Return (X, Y) of the center of cell containing provided text 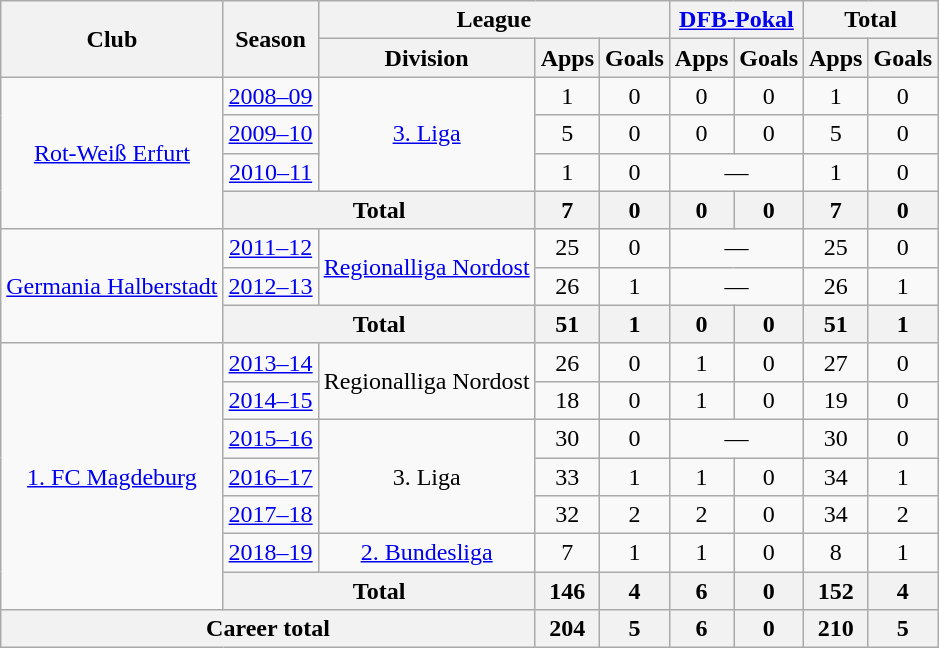
2018–19 (270, 553)
19 (836, 400)
8 (836, 553)
Career total (268, 629)
2012–13 (270, 286)
1. FC Magdeburg (112, 476)
2015–16 (270, 438)
Season (270, 39)
18 (567, 400)
League (494, 20)
Club (112, 39)
2010–11 (270, 172)
Division (426, 58)
32 (567, 515)
152 (836, 591)
2008–09 (270, 96)
27 (836, 362)
2009–10 (270, 134)
210 (836, 629)
Rot-Weiß Erfurt (112, 153)
2014–15 (270, 400)
146 (567, 591)
204 (567, 629)
Germania Halberstadt (112, 286)
DFB-Pokal (736, 20)
2. Bundesliga (426, 553)
33 (567, 477)
2017–18 (270, 515)
2013–14 (270, 362)
2016–17 (270, 477)
2011–12 (270, 248)
